From the cell containing the given text, extract its center point as [X, Y] coordinate. 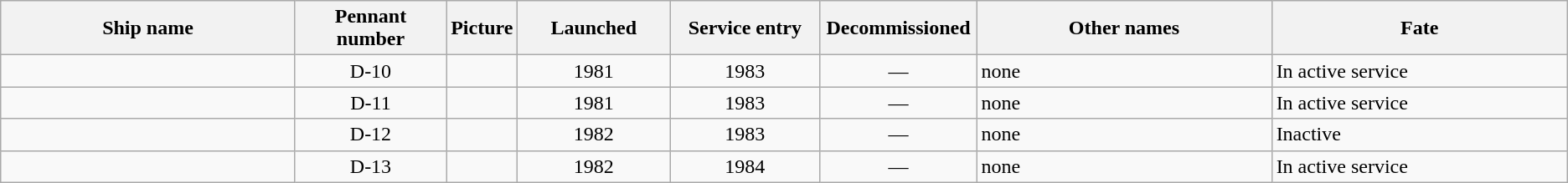
Fate [1419, 28]
D-12 [370, 135]
Ship name [148, 28]
Picture [482, 28]
1984 [745, 166]
D-10 [370, 71]
D-11 [370, 103]
Inactive [1419, 135]
Pennant number [370, 28]
Other names [1124, 28]
Service entry [745, 28]
D-13 [370, 166]
Decommissioned [898, 28]
Launched [594, 28]
